Capture the cell that displays the provided text and extract its [X, Y] central coordinate. 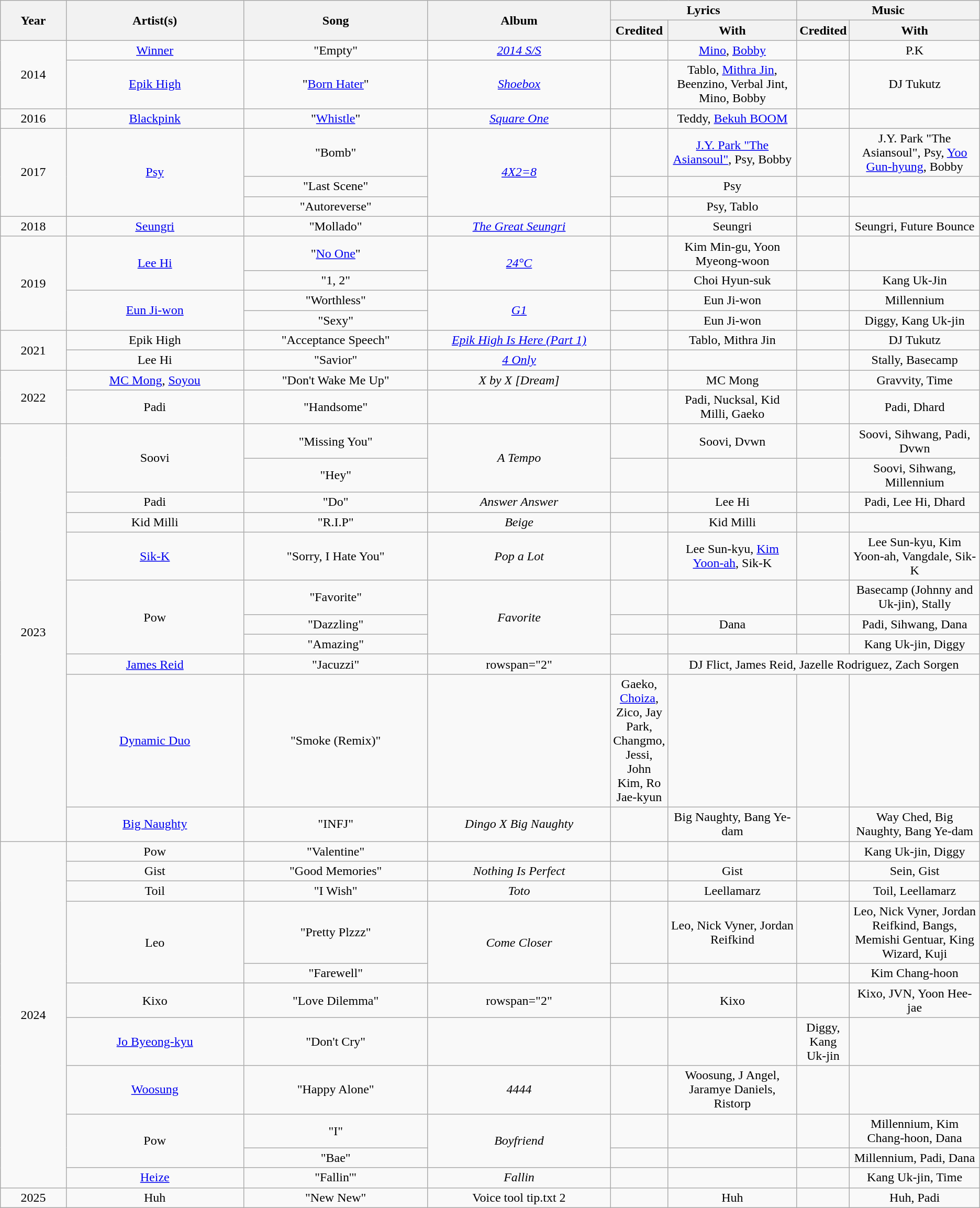
Psy, Tablo [732, 206]
"Savior" [336, 360]
"Sexy" [336, 320]
"Good Memories" [336, 871]
Kixo, JVN, Yoon Hee-jae [915, 1000]
"Dazzling" [336, 624]
"Jacuzzi" [336, 664]
Dynamic Duo [155, 740]
Padi, Dhard [915, 407]
"Autoreverse" [336, 206]
James Reid [155, 664]
Come Closer [519, 943]
Kim Chang-hoon [915, 973]
Beige [519, 522]
Woosung, J Angel, Jaramye Daniels, Ristorp [732, 1090]
G1 [519, 310]
MC Mong [732, 380]
"Born Hater" [336, 84]
4X2=8 [519, 172]
24°C [519, 263]
Shoebox [519, 84]
Sik-K [155, 556]
Padi, Lee Hi, Dhard [915, 502]
"Whistle" [336, 118]
"Pretty Plzzz" [336, 932]
Blackpink [155, 118]
2025 [34, 1198]
"Worthless" [336, 300]
Soovi, Sihwang, Padi, Dvwn [915, 441]
Lyrics [704, 10]
2014 [34, 74]
Tablo, Mithra Jin [732, 340]
"I" [336, 1131]
"Handsome" [336, 407]
"Bae" [336, 1158]
Sein, Gist [915, 871]
Artist(s) [155, 20]
Boyfriend [519, 1140]
"Farewell" [336, 973]
Soovi [155, 458]
Padi, Sihwang, Dana [915, 624]
Square One [519, 118]
DJ Flict, James Reid, Jazelle Rodriguez, Zach Sorgen [824, 664]
Epik High Is Here (Part 1) [519, 340]
Millennium, Kim Chang-hoon, Dana [915, 1131]
2014 S/S [519, 50]
2017 [34, 172]
Tablo, Mithra Jin, Beenzino, Verbal Jint, Mino, Bobby [732, 84]
Gravvity, Time [915, 380]
2019 [34, 283]
"Smoke (Remix)" [336, 740]
4444 [519, 1090]
Lee Sun-kyu, Kim Yoon-ah, Vangdale, Sik-K [915, 556]
"INFJ" [336, 824]
Choi Hyun-suk [732, 280]
P.K [915, 50]
J.Y. Park "The Asiansoul", Psy, Yoo Gun-hyung, Bobby [915, 152]
2023 [34, 633]
X by X [Dream] [519, 380]
"Favorite" [336, 597]
Year [34, 20]
"I Wish" [336, 891]
Lee Sun-kyu, Kim Yoon-ah, Sik-K [732, 556]
Music [888, 10]
"Acceptance Speech" [336, 340]
MC Mong, Soyou [155, 380]
Pop a Lot [519, 556]
Leellamarz [732, 891]
Kang Uk-Jin [915, 280]
Leo [155, 943]
A Tempo [519, 458]
Song [336, 20]
"Don't Cry" [336, 1041]
"Missing You" [336, 441]
Kang Uk-jin, Time [915, 1178]
Album [519, 20]
Soovi, Dvwn [732, 441]
Fallin [519, 1178]
"No One" [336, 253]
Gaeko, Choiza, Zico, Jay Park, Changmo, Jessi, John Kim, Ro Jae-kyun [639, 740]
"Fallin'" [336, 1178]
"Empty" [336, 50]
"Sorry, I Hate You" [336, 556]
Dana [732, 624]
J.Y. Park "The Asiansoul", Psy, Bobby [732, 152]
Padi, Nucksal, Kid Milli, Gaeko [732, 407]
Voice tool tip.txt 2 [519, 1198]
Woosung [155, 1090]
Millennium, Padi, Dana [915, 1158]
Winner [155, 50]
2024 [34, 1014]
"R.I.P" [336, 522]
Jo Byeong-kyu [155, 1041]
2021 [34, 350]
"Amazing" [336, 644]
2022 [34, 397]
Toto [519, 891]
Teddy, Bekuh BOOM [732, 118]
2016 [34, 118]
Way Ched, Big Naughty, Bang Ye-dam [915, 824]
Leo, Nick Vyner, Jordan Reifkind, Bangs, Memishi Gentuar, King Wizard, Kuji [915, 932]
"Happy Alone" [336, 1090]
Stally, Basecamp [915, 360]
Basecamp (Johnny and Uk-jin), Stally [915, 597]
"Hey" [336, 475]
Seungri, Future Bounce [915, 226]
Big Naughty, Bang Ye-dam [732, 824]
Soovi, Sihwang, Millennium [915, 475]
Kim Min-gu, Yoon Myeong-woon [732, 253]
2018 [34, 226]
"Mollado" [336, 226]
Heize [155, 1178]
"1, 2" [336, 280]
Mino, Bobby [732, 50]
Toil [155, 891]
Huh, Padi [915, 1198]
"New New" [336, 1198]
Big Naughty [155, 824]
Nothing Is Perfect [519, 871]
Millennium [915, 300]
Dingo X Big Naughty [519, 824]
The Great Seungri [519, 226]
"Do" [336, 502]
"Don't Wake Me Up" [336, 380]
Favorite [519, 617]
"Bomb" [336, 152]
4 Only [519, 360]
"Last Scene" [336, 186]
"Love Dilemma" [336, 1000]
Answer Answer [519, 502]
Leo, Nick Vyner, Jordan Reifkind [732, 932]
"Valentine" [336, 851]
Toil, Leellamarz [915, 891]
